For the text-containing cell, return its midpoint in [x, y] coordinate format. 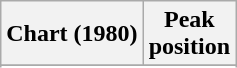
Chart (1980) [72, 34]
Peak position [189, 34]
